Return (X, Y) of the center of cell containing provided text 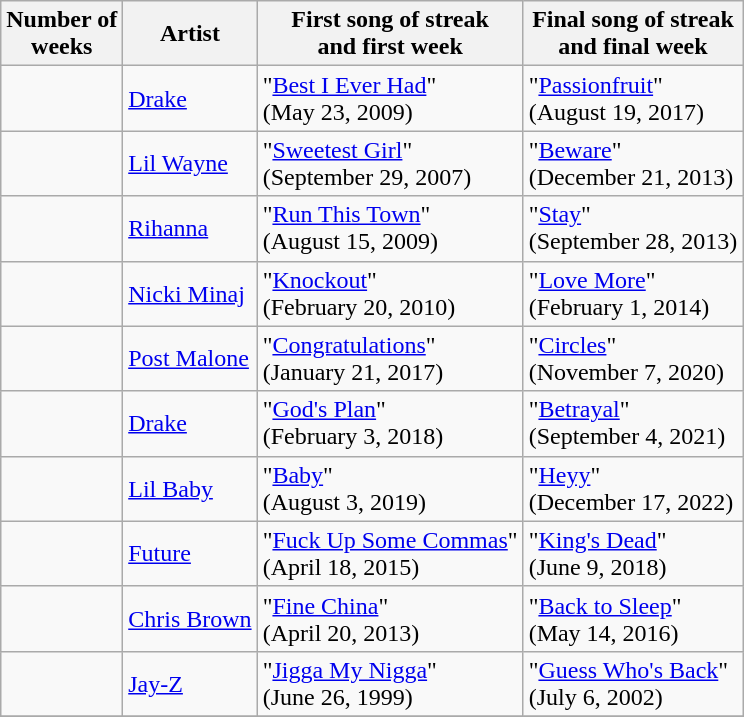
Jay-Z (190, 684)
"Congratulations" (January 21, 2017) (390, 358)
"Jigga My Nigga" (June 26, 1999) (390, 684)
"Love More" (February 1, 2014) (633, 294)
"Fuck Up Some Commas" (April 18, 2015) (390, 554)
"Run This Town" (August 15, 2009) (390, 228)
"Heyy" (December 17, 2022) (633, 488)
Future (190, 554)
"Circles" (November 7, 2020) (633, 358)
"God's Plan" (February 3, 2018) (390, 424)
"Back to Sleep" (May 14, 2016) (633, 618)
Rihanna (190, 228)
"Baby" (August 3, 2019) (390, 488)
"King's Dead" (June 9, 2018) (633, 554)
"Passionfruit" (August 19, 2017) (633, 98)
"Fine China" (April 20, 2013) (390, 618)
"Best I Ever Had" (May 23, 2009) (390, 98)
Artist (190, 34)
"Stay" (September 28, 2013) (633, 228)
"Sweetest Girl" (September 29, 2007) (390, 164)
"Knockout" (February 20, 2010) (390, 294)
Final song of streak and final week (633, 34)
Lil Wayne (190, 164)
"Guess Who's Back" (July 6, 2002) (633, 684)
Chris Brown (190, 618)
"Beware" (December 21, 2013) (633, 164)
"Betrayal" (September 4, 2021) (633, 424)
First song of streak and first week (390, 34)
Lil Baby (190, 488)
Nicki Minaj (190, 294)
Post Malone (190, 358)
Number of weeks (62, 34)
